Return the (x, y) coordinate for the center point of the cell that contains the specified text.  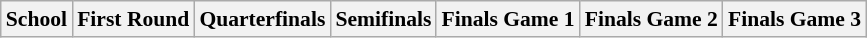
Finals Game 2 (652, 19)
Semifinals (383, 19)
Finals Game 1 (508, 19)
First Round (133, 19)
Finals Game 3 (794, 19)
School (36, 19)
Quarterfinals (262, 19)
